Capture the cell that displays the provided text and extract its (x, y) central coordinate. 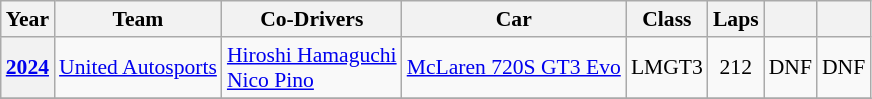
McLaren 720S GT3 Evo (514, 68)
Laps (736, 19)
Team (138, 19)
Co-Drivers (312, 19)
Year (28, 19)
LMGT3 (667, 68)
212 (736, 68)
United Autosports (138, 68)
Class (667, 19)
Hiroshi Hamaguchi Nico Pino (312, 68)
2024 (28, 68)
Car (514, 19)
